Extract the (x, y) coordinate from the center of the cell holding the provided text.  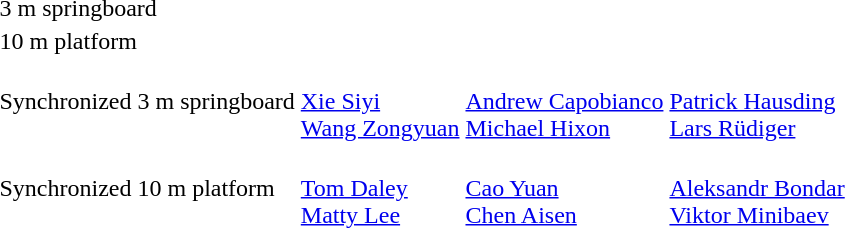
Xie SiyiWang Zongyuan (380, 101)
Andrew CapobiancoMichael Hixon (564, 101)
